Return (X, Y) of the center of cell containing provided text 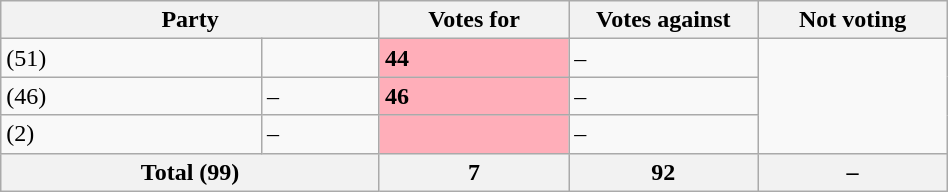
(2) (132, 134)
Votes against (664, 20)
Not voting (852, 20)
92 (664, 172)
(51) (132, 58)
44 (474, 58)
Party (190, 20)
Total (99) (190, 172)
46 (474, 96)
7 (474, 172)
Votes for (474, 20)
(46) (132, 96)
